Detect which cell encompasses the target text, then output its [X, Y] center coordinate. 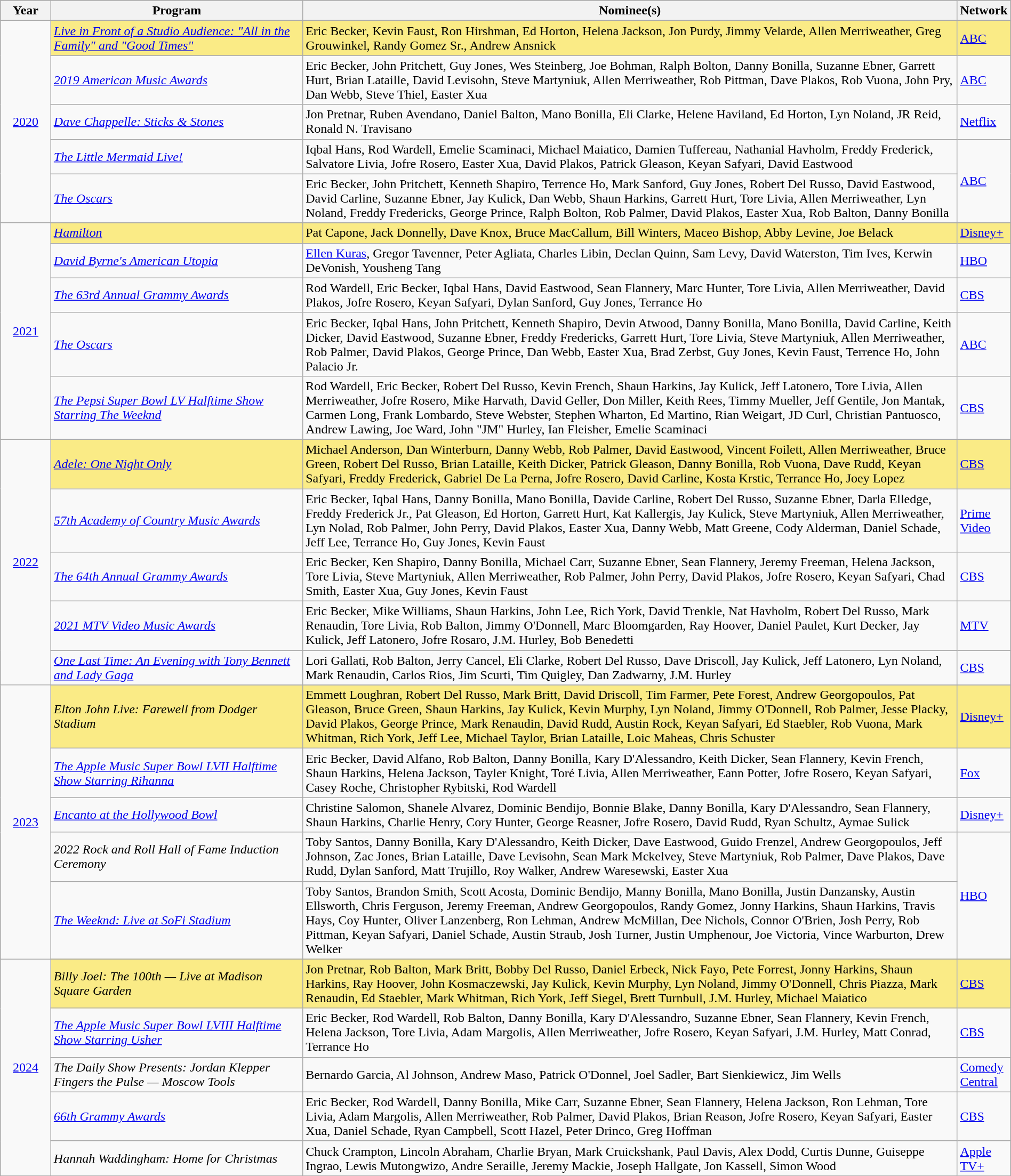
Bernardo Garcia, Al Johnson, Andrew Maso, Patrick O'Donnel, Joel Sadler, Bart Sienkiewicz, Jim Wells [630, 1075]
2019 American Music Awards [176, 80]
The 64th Annual Grammy Awards [176, 577]
Encanto at the Hollywood Bowl [176, 815]
Fox [984, 773]
Billy Joel: The 100th — Live at Madison Square Garden [176, 984]
Elton John Live: Farewell from Dodger Stadium [176, 716]
Year [26, 11]
The Pepsi Super Bowl LV Halftime Show Starring The Weeknd [176, 407]
The Apple Music Super Bowl LVIII Halftime Show Starring Usher [176, 1033]
One Last Time: An Evening with Tony Bennett and Lady Gaga [176, 667]
The 63rd Annual Grammy Awards [176, 295]
2021 MTV Video Music Awards [176, 626]
Hannah Waddingham: Home for Christmas [176, 1158]
Live in Front of a Studio Audience: "All in the Family" and "Good Times" [176, 38]
Network [984, 11]
Netflix [984, 122]
David Byrne's American Utopia [176, 260]
The Weeknd: Live at SoFi Stadium [176, 920]
Jon Pretnar, Ruben Avendano, Daniel Balton, Mano Bonilla, Eli Clarke, Helene Haviland, Ed Horton, Lyn Noland, JR Reid, Ronald N. Travisano [630, 122]
Apple TV+ [984, 1158]
Comedy Central [984, 1075]
Pat Capone, Jack Donnelly, Dave Knox, Bruce MacCallum, Bill Winters, Maceo Bishop, Abby Levine, Joe Belack [630, 233]
Program [176, 11]
MTV [984, 626]
2024 [26, 1067]
2022 [26, 562]
66th Grammy Awards [176, 1116]
Nominee(s) [630, 11]
2021 [26, 331]
Hamilton [176, 233]
Prime Video [984, 520]
2023 [26, 822]
Adele: One Night Only [176, 464]
The Daily Show Presents: Jordan Klepper Fingers the Pulse — Moscow Tools [176, 1075]
2020 [26, 122]
57th Academy of Country Music Awards [176, 520]
Dave Chappelle: Sticks & Stones [176, 122]
The Little Mermaid Live! [176, 157]
Ellen Kuras, Gregor Tavenner, Peter Agliata, Charles Libin, Declan Quinn, Sam Levy, David Waterston, Tim Ives, Kerwin DeVonish, Yousheng Tang [630, 260]
The Apple Music Super Bowl LVII Halftime Show Starring Rihanna [176, 773]
2022 Rock and Roll Hall of Fame Induction Ceremony [176, 857]
